Detect which cell encompasses the target text, then output its [X, Y] center coordinate. 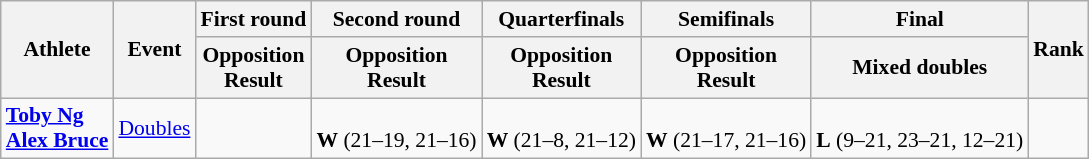
Athlete [58, 50]
W (21–8, 21–12) [562, 128]
Toby NgAlex Bruce [58, 128]
Rank [1058, 50]
Second round [396, 19]
Event [154, 50]
Semifinals [726, 19]
First round [253, 19]
Final [920, 19]
W (21–17, 21–16) [726, 128]
Quarterfinals [562, 19]
W (21–19, 21–16) [396, 128]
Mixed doubles [920, 68]
Doubles [154, 128]
L (9–21, 23–21, 12–21) [920, 128]
